Output the [x, y] coordinate of the center of the cell containing the given text.  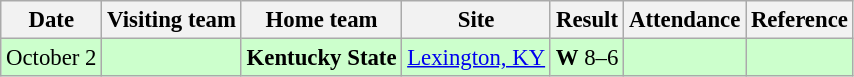
Kentucky State [322, 58]
Site [476, 20]
Result [586, 20]
Lexington, KY [476, 58]
Home team [322, 20]
Attendance [685, 20]
October 2 [52, 58]
Reference [800, 20]
W 8–6 [586, 58]
Date [52, 20]
Visiting team [172, 20]
